Extract the (x, y) coordinate from the center of the cell holding the provided text.  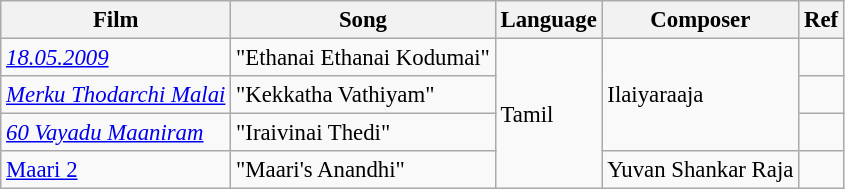
Ref (822, 20)
Ilaiyaraaja (700, 96)
Song (364, 20)
"Kekkatha Vathiyam" (364, 95)
Merku Thodarchi Malai (116, 95)
60 Vayadu Maaniram (116, 133)
18.05.2009 (116, 58)
Language (548, 20)
Yuvan Shankar Raja (700, 170)
Tamil (548, 114)
"Ethanai Ethanai Kodumai" (364, 58)
"Iraivinai Thedi" (364, 133)
Maari 2 (116, 170)
Composer (700, 20)
Film (116, 20)
"Maari's Anandhi" (364, 170)
